Capture the cell that displays the provided text and extract its (x, y) central coordinate. 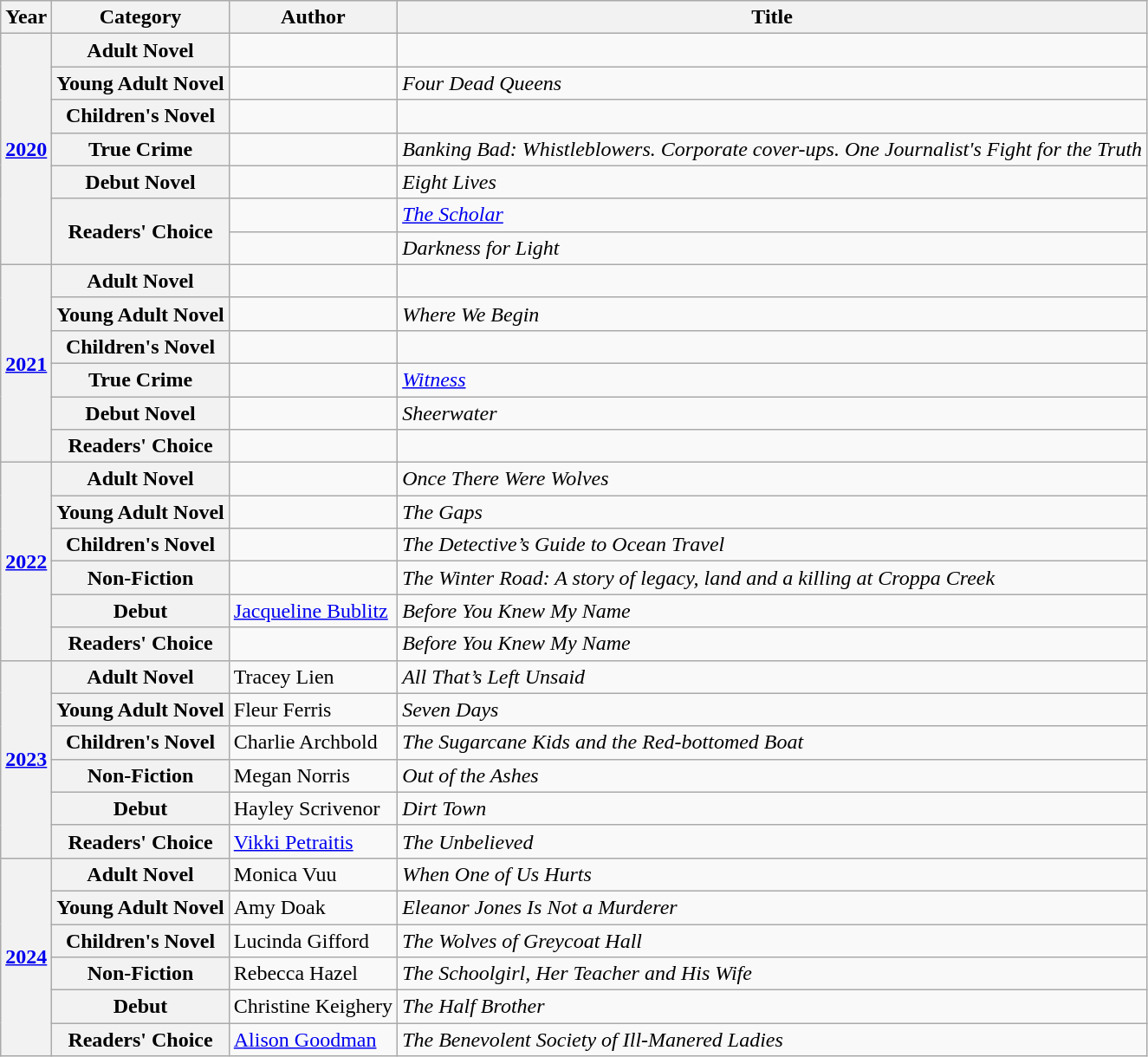
Megan Norris (313, 775)
Once There Were Wolves (773, 479)
The Sugarcane Kids and the Red-bottomed Boat (773, 742)
Sheerwater (773, 413)
Seven Days (773, 710)
Witness (773, 379)
Rebecca Hazel (313, 974)
Category (140, 17)
Alison Goodman (313, 1040)
Charlie Archbold (313, 742)
Banking Bad: Whistleblowers. Corporate cover-ups. One Journalist's Fight for the Truth (773, 149)
2020 (26, 149)
Fleur Ferris (313, 710)
The Wolves of Greycoat Hall (773, 940)
Out of the Ashes (773, 775)
All That’s Left Unsaid (773, 677)
Hayley Scrivenor (313, 808)
2022 (26, 561)
2023 (26, 759)
Title (773, 17)
The Scholar (773, 215)
Jacqueline Bublitz (313, 611)
The Half Brother (773, 1007)
2024 (26, 956)
The Winter Road: A story of legacy, land and a killing at Croppa Creek (773, 578)
Tracey Lien (313, 677)
Vikki Petraitis (313, 841)
Lucinda Gifford (313, 940)
Year (26, 17)
2021 (26, 363)
Dirt Town (773, 808)
Four Dead Queens (773, 83)
The Gaps (773, 512)
Monica Vuu (313, 874)
When One of Us Hurts (773, 874)
The Unbelieved (773, 841)
Where We Begin (773, 314)
The Detective’s Guide to Ocean Travel (773, 545)
The Benevolent Society of Ill-Manered Ladies (773, 1040)
Amy Doak (313, 907)
Author (313, 17)
The Schoolgirl, Her Teacher and His Wife (773, 974)
Christine Keighery (313, 1007)
Eight Lives (773, 182)
Eleanor Jones Is Not a Murderer (773, 907)
Darkness for Light (773, 248)
